Extract the [x, y] coordinate from the center of the cell holding the provided text.  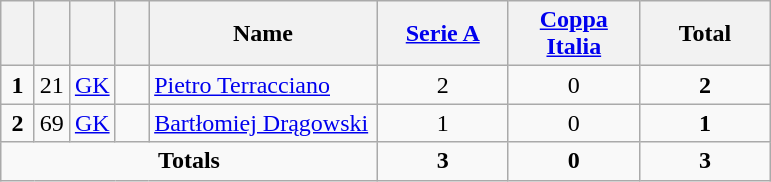
Name [264, 34]
21 [52, 85]
Bartłomiej Drągowski [264, 123]
69 [52, 123]
Totals [189, 161]
Total [704, 34]
Pietro Terracciano [264, 85]
Coppa Italia [574, 34]
Serie A [442, 34]
